Provide the [X, Y] coordinate of the cell's center where the given text is located.  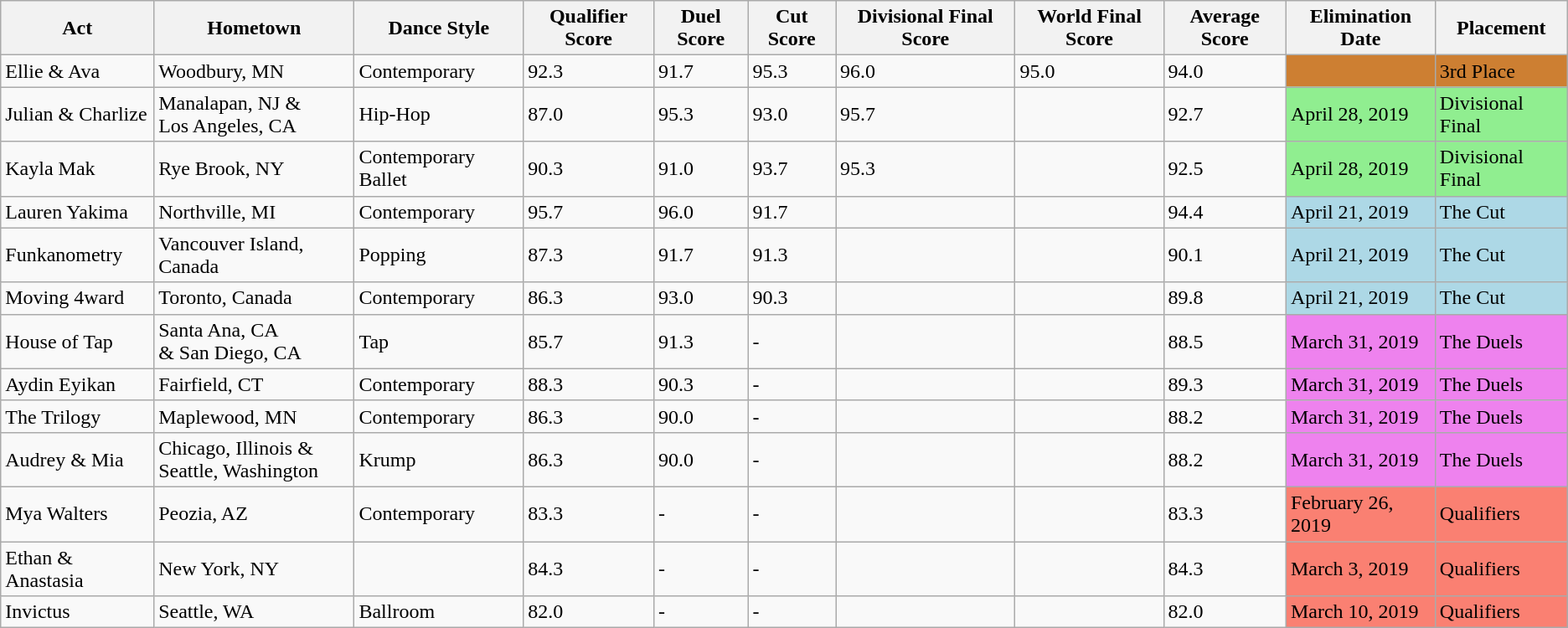
March 3, 2019 [1360, 568]
Woodbury, MN [255, 71]
95.0 [1089, 71]
Aydin Eyikan [77, 384]
Maplewood, MN [255, 416]
Northville, MI [255, 212]
Lauren Yakima [77, 212]
Divisional Final Score [926, 28]
94.0 [1225, 71]
90.1 [1225, 255]
Hometown [255, 28]
Elimination Date [1360, 28]
Placement [1501, 28]
Vancouver Island, Canada [255, 255]
89.8 [1225, 298]
Cut Score [792, 28]
New York, NY [255, 568]
March 10, 2019 [1360, 612]
World Final Score [1089, 28]
3rd Place [1501, 71]
The Trilogy [77, 416]
Chicago, Illinois &Seattle, Washington [255, 459]
92.7 [1225, 114]
Peozia, AZ [255, 514]
Act [77, 28]
Kayla Mak [77, 169]
92.5 [1225, 169]
Ballroom [439, 612]
93.7 [792, 169]
Ethan & Anastasia [77, 568]
88.5 [1225, 342]
87.0 [589, 114]
Fairfield, CT [255, 384]
89.3 [1225, 384]
Funkanometry [77, 255]
Duel Score [700, 28]
Qualifier Score [589, 28]
87.3 [589, 255]
Toronto, Canada [255, 298]
Moving 4ward [77, 298]
94.4 [1225, 212]
Hip-Hop [439, 114]
Audrey & Mia [77, 459]
85.7 [589, 342]
92.3 [589, 71]
Julian & Charlize [77, 114]
Manalapan, NJ &Los Angeles, CA [255, 114]
Seattle, WA [255, 612]
Average Score [1225, 28]
Dance Style [439, 28]
Krump [439, 459]
88.3 [589, 384]
Invictus [77, 612]
Ellie & Ava [77, 71]
Tap [439, 342]
Mya Walters [77, 514]
House of Tap [77, 342]
91.0 [700, 169]
Rye Brook, NY [255, 169]
February 26, 2019 [1360, 514]
Santa Ana, CA& San Diego, CA [255, 342]
Contemporary Ballet [439, 169]
Popping [439, 255]
